Detect which cell encompasses the target text, then output its [X, Y] center coordinate. 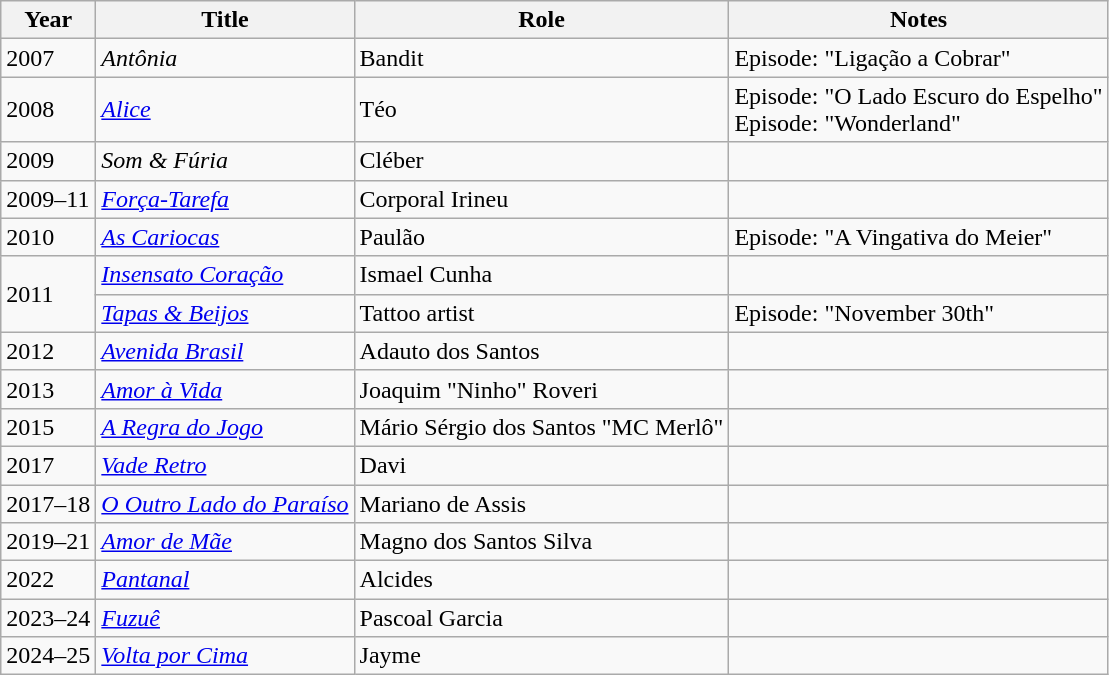
Força-Tarefa [225, 199]
Pascoal Garcia [542, 618]
Role [542, 20]
Antônia [225, 58]
Adauto dos Santos [542, 351]
Pantanal [225, 580]
2017–18 [48, 503]
Ismael Cunha [542, 275]
Mariano de Assis [542, 503]
As Cariocas [225, 237]
Vade Retro [225, 465]
Insensato Coração [225, 275]
2022 [48, 580]
2011 [48, 294]
Mário Sérgio dos Santos "MC Merlô" [542, 427]
Tapas & Beijos [225, 313]
Volta por Cima [225, 656]
2017 [48, 465]
Téo [542, 110]
2010 [48, 237]
Som & Fúria [225, 161]
Episode: "O Lado Escuro do Espelho"Episode: "Wonderland" [918, 110]
Joaquim "Ninho" Roveri [542, 389]
2009–11 [48, 199]
Corporal Irineu [542, 199]
Cléber [542, 161]
Davi [542, 465]
Amor à Vida [225, 389]
2013 [48, 389]
2024–25 [48, 656]
Episode: "Ligação a Cobrar" [918, 58]
2019–21 [48, 542]
Amor de Mãe [225, 542]
2008 [48, 110]
Paulão [542, 237]
2009 [48, 161]
Alice [225, 110]
A Regra do Jogo [225, 427]
Tattoo artist [542, 313]
O Outro Lado do Paraíso [225, 503]
Magno dos Santos Silva [542, 542]
Notes [918, 20]
Episode: "A Vingativa do Meier" [918, 237]
Jayme [542, 656]
Fuzuê [225, 618]
2015 [48, 427]
2023–24 [48, 618]
Episode: "November 30th" [918, 313]
2007 [48, 58]
Title [225, 20]
Alcides [542, 580]
Year [48, 20]
Avenida Brasil [225, 351]
Bandit [542, 58]
2012 [48, 351]
